Scan for the cell matching the given text and deliver its (X, Y) coordinate at center. 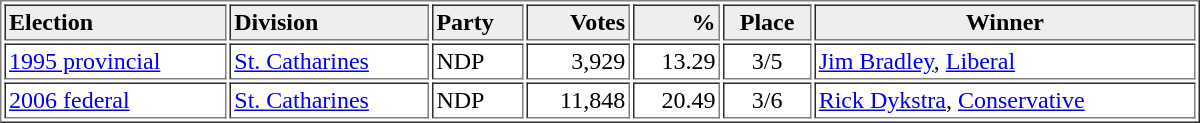
Winner (1004, 22)
20.49 (676, 100)
13.29 (676, 62)
2006 federal (115, 100)
Jim Bradley, Liberal (1004, 62)
3,929 (578, 62)
Election (115, 22)
3/5 (767, 62)
11,848 (578, 100)
Party (478, 22)
Votes (578, 22)
% (676, 22)
Place (767, 22)
1995 provincial (115, 62)
Rick Dykstra, Conservative (1004, 100)
Division (330, 22)
3/6 (767, 100)
